Scan for the cell matching the given text and deliver its [x, y] coordinate at center. 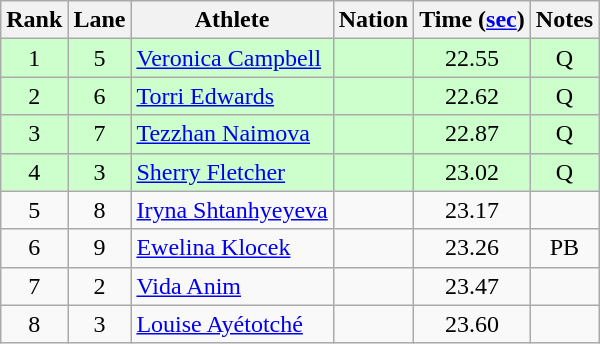
Iryna Shtanhyeyeva [232, 210]
22.55 [472, 58]
Notes [564, 20]
Lane [100, 20]
23.60 [472, 324]
22.62 [472, 96]
Veronica Campbell [232, 58]
Nation [373, 20]
23.47 [472, 286]
Tezzhan Naimova [232, 134]
23.17 [472, 210]
Time (sec) [472, 20]
23.26 [472, 248]
Louise Ayétotché [232, 324]
Torri Edwards [232, 96]
Rank [34, 20]
9 [100, 248]
Vida Anim [232, 286]
1 [34, 58]
4 [34, 172]
Sherry Fletcher [232, 172]
22.87 [472, 134]
Athlete [232, 20]
Ewelina Klocek [232, 248]
23.02 [472, 172]
PB [564, 248]
